Detect which cell encompasses the target text, then output its (X, Y) center coordinate. 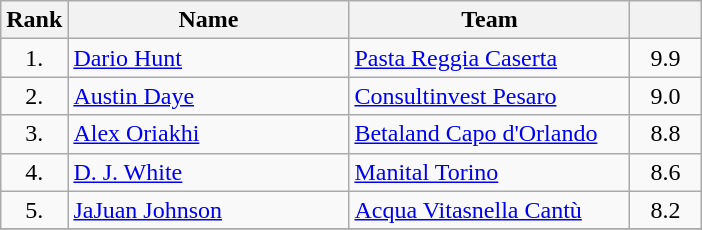
Dario Hunt (208, 58)
Pasta Reggia Caserta (490, 58)
3. (34, 134)
9.0 (666, 96)
D. J. White (208, 172)
Name (208, 20)
Rank (34, 20)
8.6 (666, 172)
Austin Daye (208, 96)
8.2 (666, 210)
9.9 (666, 58)
Alex Oriakhi (208, 134)
Betaland Capo d'Orlando (490, 134)
Consultinvest Pesaro (490, 96)
2. (34, 96)
JaJuan Johnson (208, 210)
Team (490, 20)
8.8 (666, 134)
5. (34, 210)
1. (34, 58)
Manital Torino (490, 172)
4. (34, 172)
Acqua Vitasnella Cantù (490, 210)
